From the cell containing the given text, extract its center point as [X, Y] coordinate. 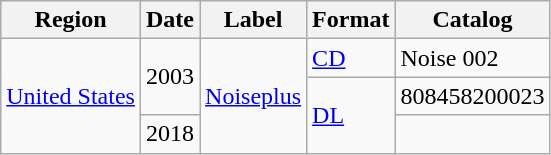
Label [254, 20]
Format [351, 20]
Noise 002 [472, 58]
United States [71, 96]
Region [71, 20]
CD [351, 58]
Catalog [472, 20]
808458200023 [472, 96]
Noiseplus [254, 96]
2018 [170, 134]
DL [351, 115]
2003 [170, 77]
Date [170, 20]
